Determine the [x, y] coordinate at the center of the cell enclosing the given text.  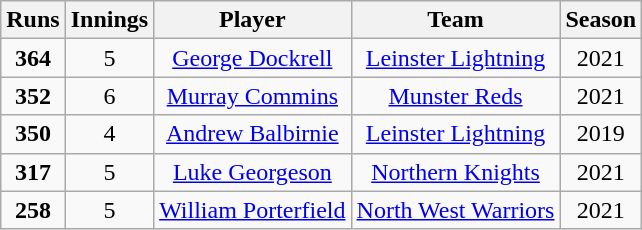
364 [33, 58]
Team [456, 20]
Season [601, 20]
George Dockrell [252, 58]
258 [33, 210]
6 [109, 96]
2019 [601, 134]
Andrew Balbirnie [252, 134]
Innings [109, 20]
Northern Knights [456, 172]
William Porterfield [252, 210]
Murray Commins [252, 96]
4 [109, 134]
Runs [33, 20]
Munster Reds [456, 96]
352 [33, 96]
Player [252, 20]
North West Warriors [456, 210]
350 [33, 134]
317 [33, 172]
Luke Georgeson [252, 172]
